Output the (X, Y) coordinate of the center of the cell containing the given text.  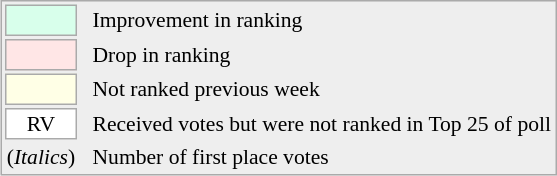
Received votes but were not ranked in Top 25 of poll (322, 124)
(Italics) (40, 156)
Not ranked previous week (322, 90)
Number of first place votes (322, 156)
RV (40, 124)
Drop in ranking (322, 55)
Improvement in ranking (322, 20)
